Extract the [x, y] coordinate from the center of the cell holding the provided text.  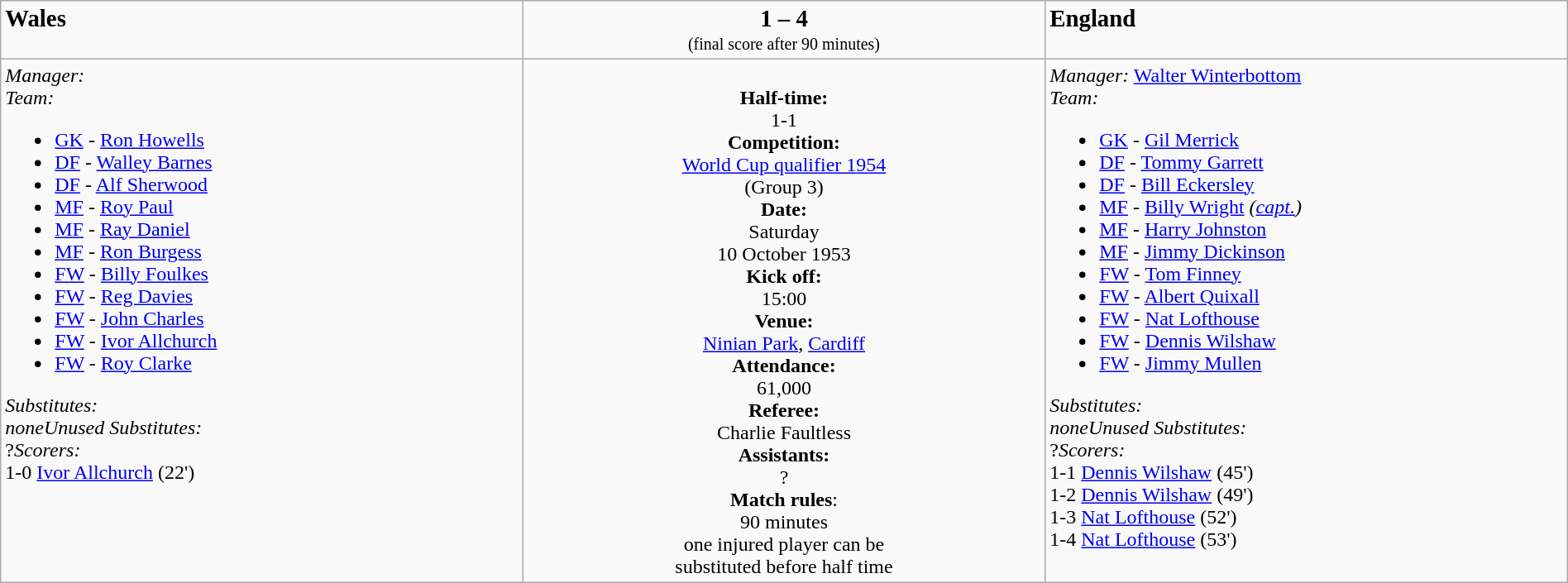
England [1307, 30]
1 – 4(final score after 90 minutes) [784, 30]
Wales [262, 30]
